Determine the (X, Y) coordinate at the center of the cell enclosing the given text.  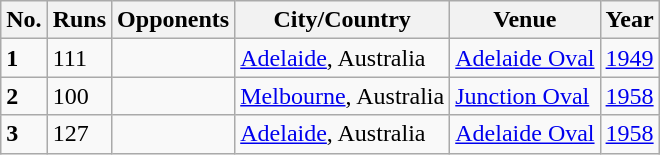
Melbourne, Australia (342, 96)
Junction Oval (525, 96)
100 (79, 96)
1 (24, 58)
Year (630, 20)
1949 (630, 58)
Runs (79, 20)
111 (79, 58)
Venue (525, 20)
3 (24, 134)
Opponents (174, 20)
City/Country (342, 20)
2 (24, 96)
No. (24, 20)
127 (79, 134)
